Provide the (x, y) coordinate of the cell's center where the given text is located.  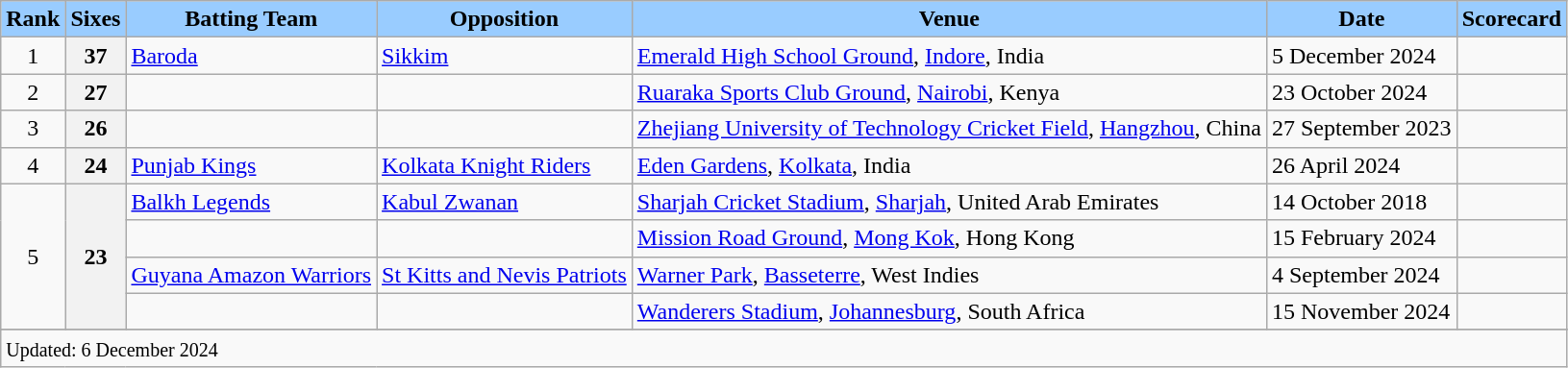
2 (33, 92)
23 October 2024 (1361, 92)
5 December 2024 (1361, 56)
23 (96, 257)
Warner Park, Basseterre, West Indies (949, 275)
Rank (33, 19)
14 October 2018 (1361, 202)
Emerald High School Ground, Indore, India (949, 56)
Kolkata Knight Riders (505, 165)
Sharjah Cricket Stadium, Sharjah, United Arab Emirates (949, 202)
15 February 2024 (1361, 238)
Wanderers Stadium, Johannesburg, South Africa (949, 311)
26 (96, 129)
5 (33, 257)
St Kitts and Nevis Patriots (505, 275)
Updated: 6 December 2024 (784, 348)
Baroda (252, 56)
Opposition (505, 19)
Mission Road Ground, Mong Kok, Hong Kong (949, 238)
Batting Team (252, 19)
Sixes (96, 19)
Punjab Kings (252, 165)
Sikkim (505, 56)
4 (33, 165)
Date (1361, 19)
4 September 2024 (1361, 275)
37 (96, 56)
26 April 2024 (1361, 165)
Scorecard (1511, 19)
27 September 2023 (1361, 129)
Eden Gardens, Kolkata, India (949, 165)
1 (33, 56)
Venue (949, 19)
3 (33, 129)
27 (96, 92)
24 (96, 165)
Guyana Amazon Warriors (252, 275)
15 November 2024 (1361, 311)
Ruaraka Sports Club Ground, Nairobi, Kenya (949, 92)
Kabul Zwanan (505, 202)
Balkh Legends (252, 202)
Zhejiang University of Technology Cricket Field, Hangzhou, China (949, 129)
